Identify which cell holds the provided text, then report its [x, y] central coordinate. 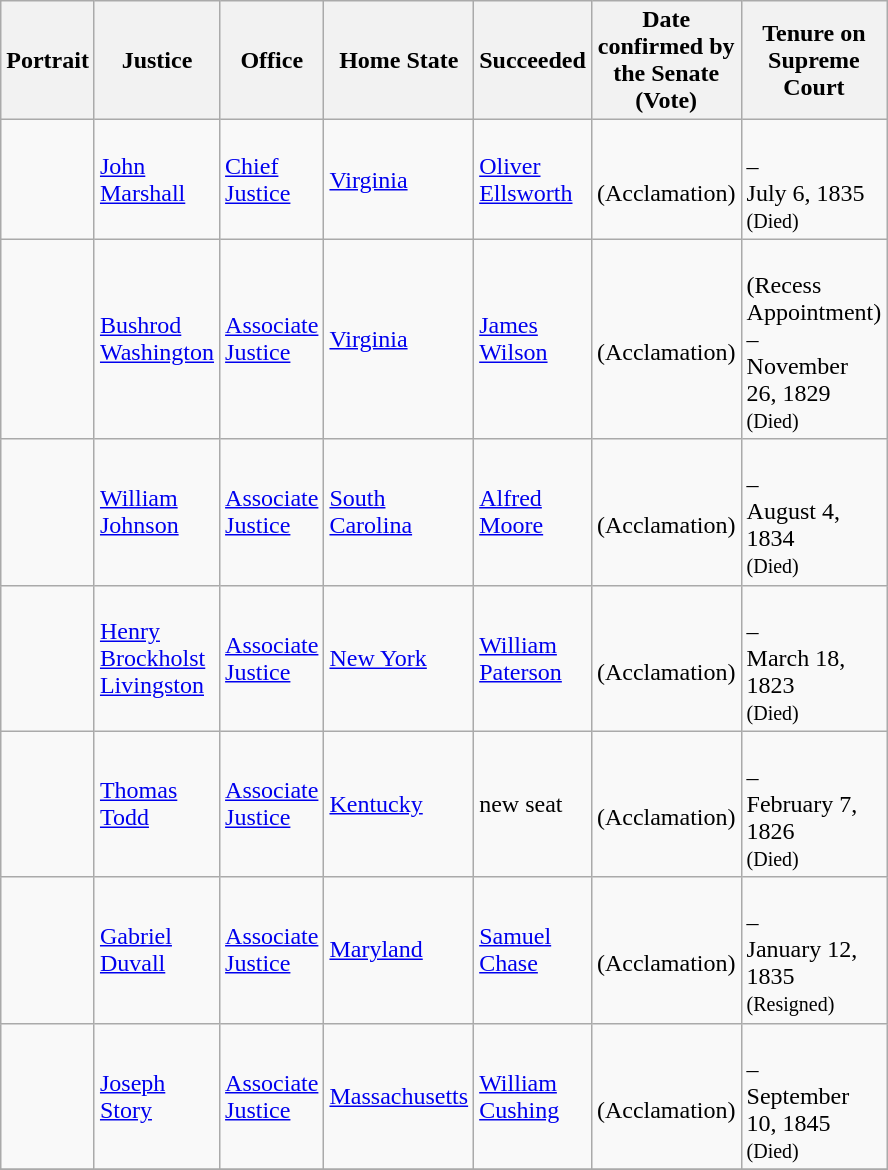
Oliver Ellsworth [533, 180]
Home State [399, 60]
–January 12, 1835(Resigned) [814, 950]
Henry Brockholst Livingston [156, 658]
James Wilson [533, 339]
Thomas Todd [156, 804]
–August 4, 1834(Died) [814, 512]
Gabriel Duvall [156, 950]
William Johnson [156, 512]
South Carolina [399, 512]
Justice [156, 60]
–February 7, 1826(Died) [814, 804]
Office [272, 60]
Samuel Chase [533, 950]
–September 10, 1845(Died) [814, 1096]
new seat [533, 804]
William Paterson [533, 658]
–March 18, 1823(Died) [814, 658]
(Recess Appointment)–November 26, 1829(Died) [814, 339]
Joseph Story [156, 1096]
New York [399, 658]
Tenure on Supreme Court [814, 60]
Portrait [48, 60]
Chief Justice [272, 180]
Date confirmed by the Senate(Vote) [666, 60]
Succeeded [533, 60]
–July 6, 1835(Died) [814, 180]
Kentucky [399, 804]
John Marshall [156, 180]
Massachusetts [399, 1096]
Bushrod Washington [156, 339]
William Cushing [533, 1096]
Maryland [399, 950]
Alfred Moore [533, 512]
